Pinpoint the cell where the given text exists, returning its (x, y) midpoint coordinate. 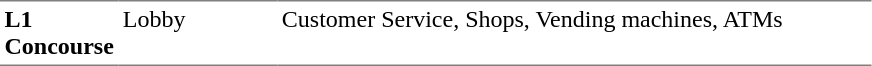
Lobby (198, 33)
Customer Service, Shops, Vending machines, ATMs (574, 33)
L1Concourse (59, 33)
